Scan for the cell matching the given text and deliver its [x, y] coordinate at center. 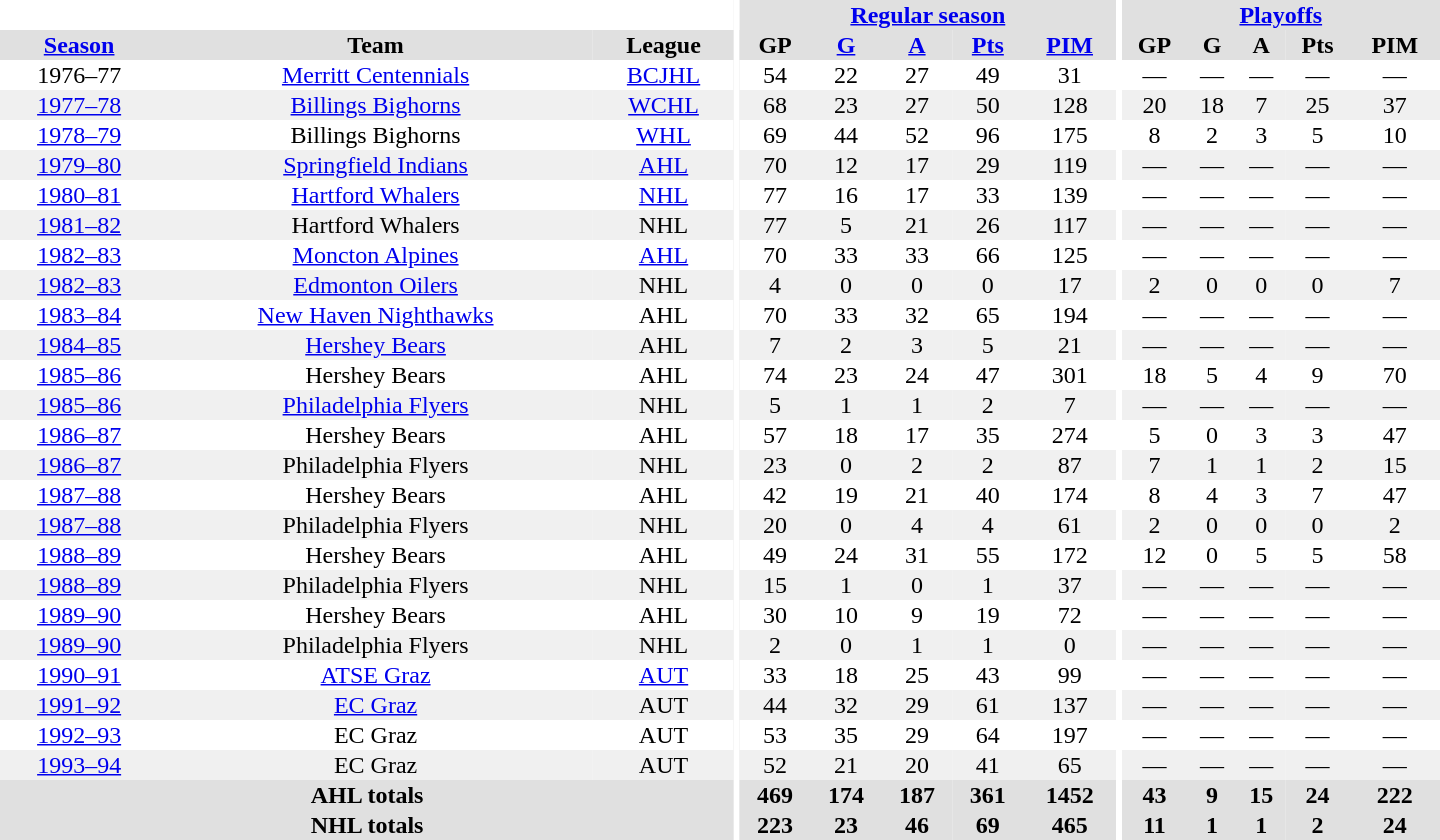
30 [776, 615]
119 [1070, 165]
42 [776, 495]
172 [1070, 555]
274 [1070, 435]
1993–94 [79, 765]
128 [1070, 105]
22 [846, 75]
301 [1070, 375]
96 [988, 135]
74 [776, 375]
197 [1070, 735]
1990–91 [79, 675]
1992–93 [79, 735]
58 [1394, 555]
194 [1070, 315]
Season [79, 45]
117 [1070, 225]
1984–85 [79, 345]
125 [1070, 255]
222 [1394, 795]
1991–92 [79, 705]
AHL totals [367, 795]
Regular season [928, 15]
1980–81 [79, 195]
469 [776, 795]
League [664, 45]
72 [1070, 615]
465 [1070, 825]
Moncton Alpines [376, 255]
New Haven Nighthawks [376, 315]
BCJHL [664, 75]
Merritt Centennials [376, 75]
26 [988, 225]
WHL [664, 135]
Team [376, 45]
Playoffs [1281, 15]
1983–84 [79, 315]
187 [916, 795]
361 [988, 795]
40 [988, 495]
NHL totals [367, 825]
50 [988, 105]
64 [988, 735]
1978–79 [79, 135]
87 [1070, 465]
175 [1070, 135]
223 [776, 825]
1976–77 [79, 75]
1979–80 [79, 165]
66 [988, 255]
1981–82 [79, 225]
54 [776, 75]
68 [776, 105]
ATSE Graz [376, 675]
1452 [1070, 795]
46 [916, 825]
11 [1155, 825]
53 [776, 735]
57 [776, 435]
Springfield Indians [376, 165]
16 [846, 195]
99 [1070, 675]
Edmonton Oilers [376, 285]
WCHL [664, 105]
41 [988, 765]
1977–78 [79, 105]
137 [1070, 705]
55 [988, 555]
139 [1070, 195]
